Return the (x, y) coordinate for the center point of the cell that contains the specified text.  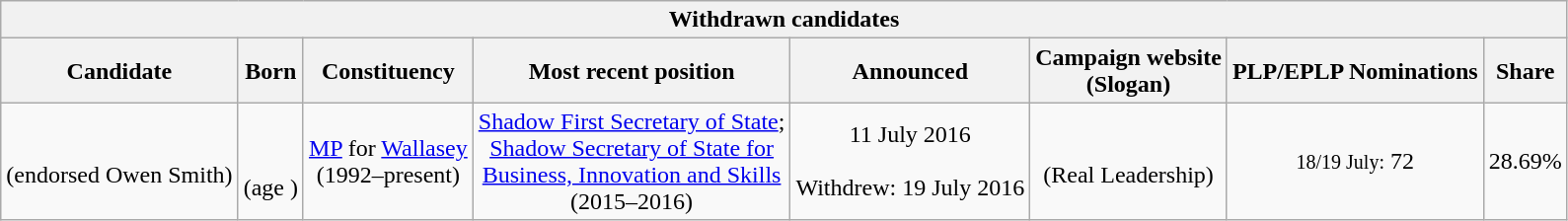
Constituency (388, 71)
Campaign website (Slogan) (1129, 71)
11 July 2016Withdrew: 19 July 2016 (910, 162)
28.69% (1526, 162)
(age ) (270, 162)
Shadow First Secretary of State; Shadow Secretary of State for Business, Innovation and Skills (2015–2016) (632, 162)
Withdrawn candidates (784, 20)
Share (1526, 71)
Candidate (119, 71)
(endorsed Owen Smith) (119, 162)
PLP/EPLP Nominations (1355, 71)
Most recent position (632, 71)
(Real Leadership) (1129, 162)
Announced (910, 71)
18/19 July: 72 (1355, 162)
MP for Wallasey (1992–present) (388, 162)
Born (270, 71)
